For the text-containing cell, return its midpoint in (x, y) coordinate format. 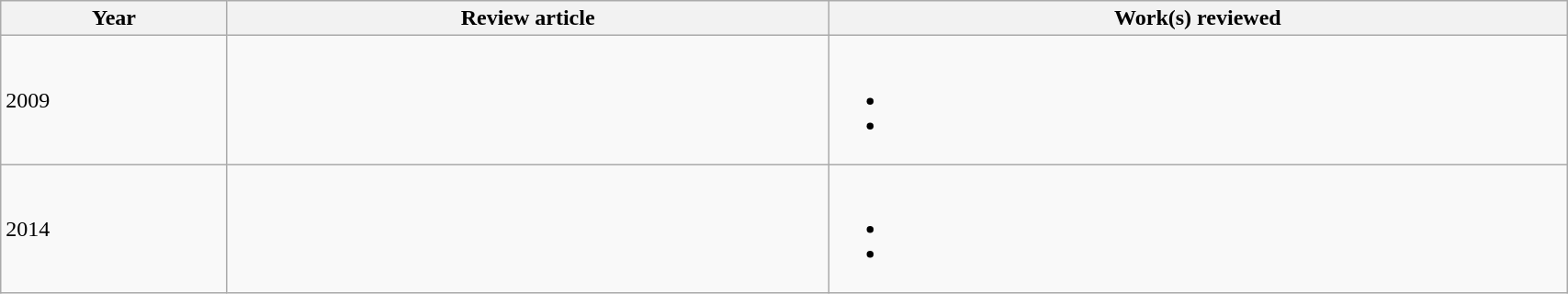
Work(s) reviewed (1198, 18)
Year (114, 18)
2009 (114, 100)
Review article (527, 18)
2014 (114, 229)
